Determine the [X, Y] coordinate at the center of the cell enclosing the given text.  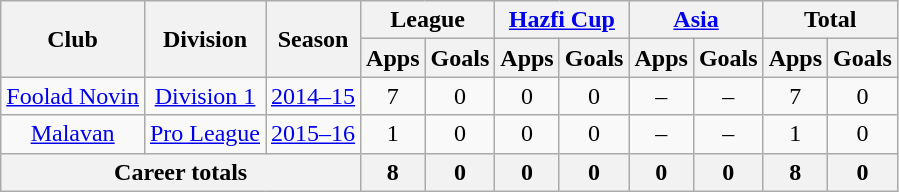
Career totals [181, 172]
League [428, 20]
Foolad Novin [73, 96]
Club [73, 39]
Total [830, 20]
Pro League [204, 134]
Division 1 [204, 96]
Asia [696, 20]
Season [314, 39]
Hazfi Cup [562, 20]
2014–15 [314, 96]
2015–16 [314, 134]
Division [204, 39]
Malavan [73, 134]
